Search for the cell housing the specified text and yield its [x, y] center coordinate. 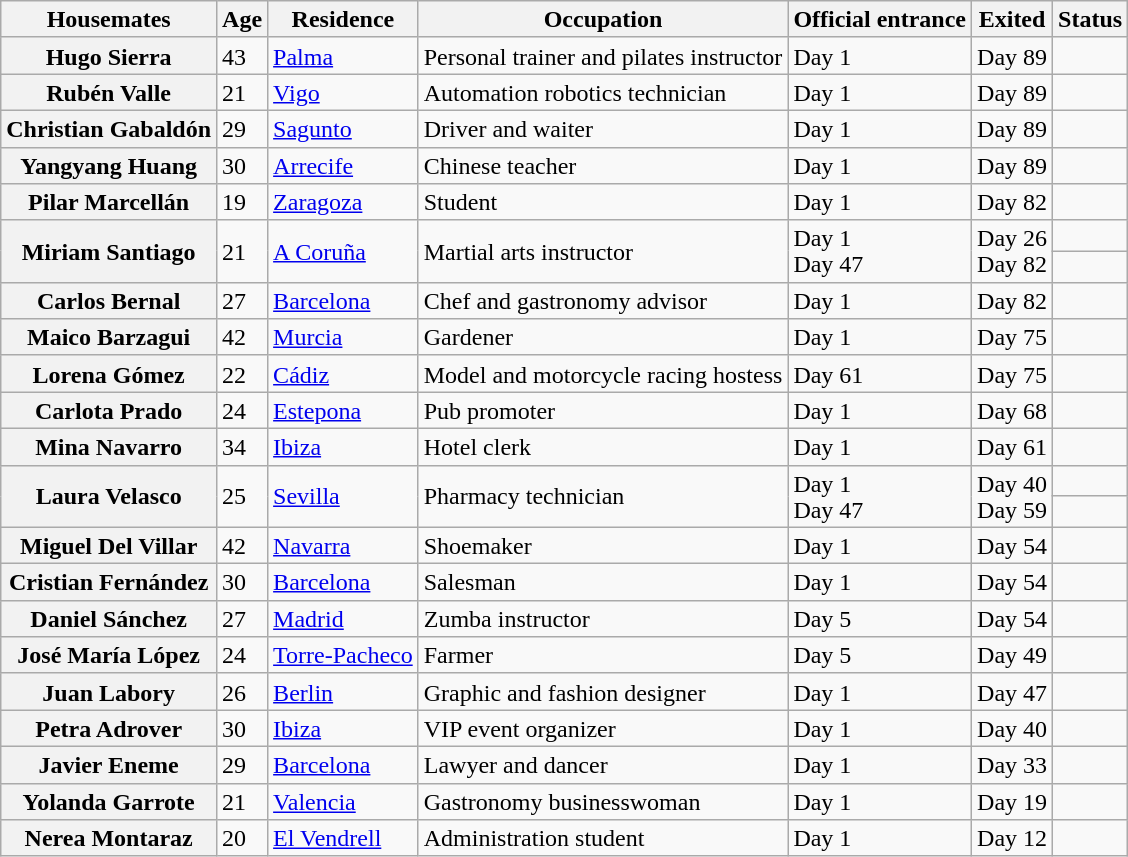
Shoemaker [603, 546]
Housemates [109, 20]
Personal trainer and pilates instructor [603, 56]
Driver and waiter [603, 128]
Automation robotics technician [603, 92]
Administration student [603, 838]
Miriam Santiago [109, 251]
Model and motorcycle racing hostess [603, 374]
Gastronomy businesswoman [603, 802]
Farmer [603, 656]
Sagunto [344, 128]
20 [242, 838]
Rubén Valle [109, 92]
Yolanda Garrote [109, 802]
Gardener [603, 338]
Carlos Bernal [109, 300]
Pub promoter [603, 410]
Berlin [344, 692]
Pharmacy technician [603, 496]
Murcia [344, 338]
Zaragoza [344, 202]
22 [242, 374]
Carlota Prado [109, 410]
Age [242, 20]
Day 40Day 59 [1012, 496]
43 [242, 56]
Arrecife [344, 166]
Day 26Day 82 [1012, 251]
Day 47 [1012, 692]
Mina Navarro [109, 446]
Nerea Montaraz [109, 838]
Navarra [344, 546]
Maico Barzagui [109, 338]
Graphic and fashion designer [603, 692]
26 [242, 692]
Madrid [344, 618]
A Coruña [344, 251]
Zumba instructor [603, 618]
Day 33 [1012, 764]
Palma [344, 56]
Valencia [344, 802]
Pilar Marcellán [109, 202]
Status [1090, 20]
Juan Labory [109, 692]
VIP event organizer [603, 728]
Day 49 [1012, 656]
Exited [1012, 20]
Yangyang Huang [109, 166]
Salesman [603, 582]
Chinese teacher [603, 166]
25 [242, 496]
Christian Gabaldón [109, 128]
Javier Eneme [109, 764]
Lorena Gómez [109, 374]
Torre-Pacheco [344, 656]
Petra Adrover [109, 728]
Cristian Fernández [109, 582]
Occupation [603, 20]
Student [603, 202]
Daniel Sánchez [109, 618]
Hugo Sierra [109, 56]
Day 40 [1012, 728]
Vigo [344, 92]
Official entrance [880, 20]
Hotel clerk [603, 446]
19 [242, 202]
Laura Velasco [109, 496]
Martial arts instructor [603, 251]
Residence [344, 20]
Cádiz [344, 374]
Day 68 [1012, 410]
Sevilla [344, 496]
Miguel Del Villar [109, 546]
Day 12 [1012, 838]
El Vendrell [344, 838]
Estepona [344, 410]
Day 19 [1012, 802]
34 [242, 446]
Chef and gastronomy advisor [603, 300]
Lawyer and dancer [603, 764]
José María López [109, 656]
